Provide the [x, y] coordinate of the cell's center where the given text is located.  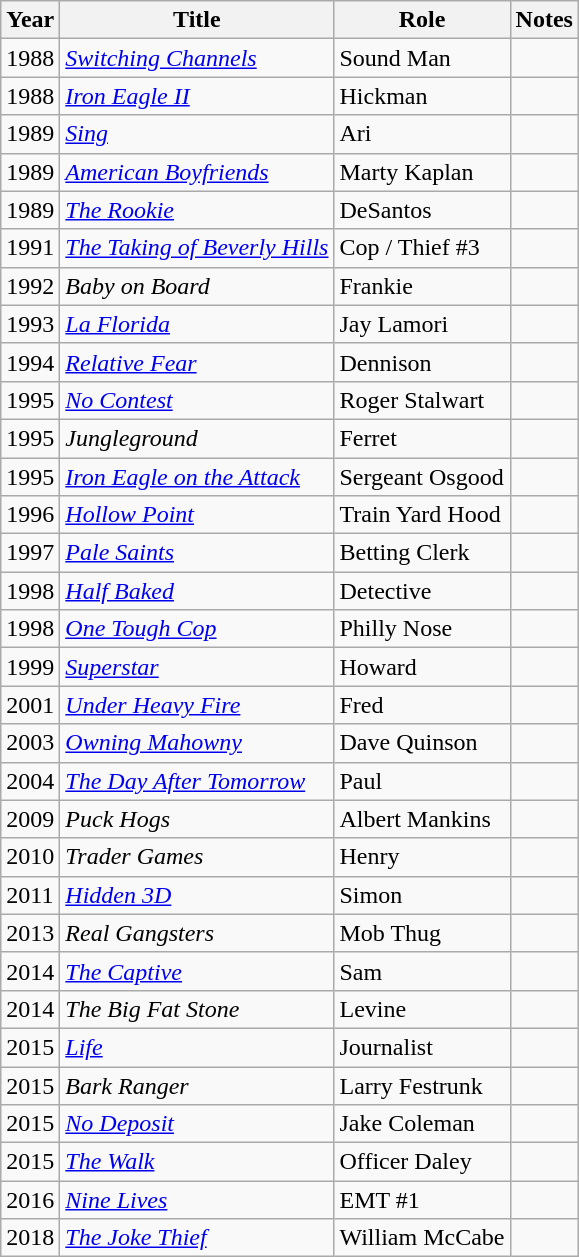
Simon [422, 895]
Albert Mankins [422, 819]
The Big Fat Stone [197, 1009]
Fred [422, 705]
Roger Stalwart [422, 400]
The Day After Tomorrow [197, 781]
No Contest [197, 400]
Cop / Thief #3 [422, 248]
Role [422, 20]
One Tough Cop [197, 629]
Mob Thug [422, 933]
Superstar [197, 667]
Trader Games [197, 857]
Train Yard Hood [422, 515]
Jake Coleman [422, 1124]
Ari [422, 134]
William McCabe [422, 1238]
Relative Fear [197, 362]
1991 [30, 248]
Real Gangsters [197, 933]
Larry Festrunk [422, 1085]
Pale Saints [197, 553]
Dave Quinson [422, 743]
The Captive [197, 971]
The Taking of Beverly Hills [197, 248]
Hidden 3D [197, 895]
Marty Kaplan [422, 172]
Levine [422, 1009]
Officer Daley [422, 1162]
Detective [422, 591]
2013 [30, 933]
Jungleground [197, 438]
Title [197, 20]
Puck Hogs [197, 819]
Iron Eagle on the Attack [197, 477]
Life [197, 1047]
EMT #1 [422, 1200]
Under Heavy Fire [197, 705]
Bark Ranger [197, 1085]
Frankie [422, 286]
1992 [30, 286]
Jay Lamori [422, 324]
Sound Man [422, 58]
2018 [30, 1238]
Sing [197, 134]
Hickman [422, 96]
2004 [30, 781]
Dennison [422, 362]
Sam [422, 971]
1997 [30, 553]
Notes [544, 20]
Henry [422, 857]
Year [30, 20]
Half Baked [197, 591]
DeSantos [422, 210]
American Boyfriends [197, 172]
2003 [30, 743]
The Walk [197, 1162]
2009 [30, 819]
No Deposit [197, 1124]
Betting Clerk [422, 553]
The Joke Thief [197, 1238]
Ferret [422, 438]
1993 [30, 324]
Owning Mahowny [197, 743]
2010 [30, 857]
Philly Nose [422, 629]
Baby on Board [197, 286]
2001 [30, 705]
Sergeant Osgood [422, 477]
La Florida [197, 324]
1996 [30, 515]
2011 [30, 895]
Switching Channels [197, 58]
1999 [30, 667]
Nine Lives [197, 1200]
2016 [30, 1200]
1994 [30, 362]
Hollow Point [197, 515]
Paul [422, 781]
Iron Eagle II [197, 96]
Howard [422, 667]
The Rookie [197, 210]
Journalist [422, 1047]
